Provide the [x, y] coordinate of the cell's center where the given text is located.  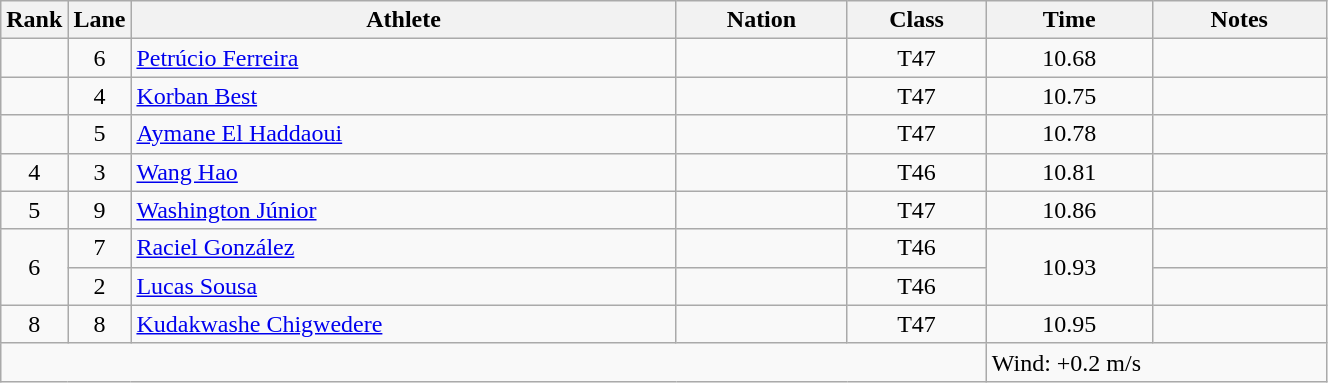
10.68 [1069, 58]
Notes [1239, 20]
2 [100, 286]
Washington Júnior [404, 210]
Nation [762, 20]
7 [100, 248]
10.81 [1069, 172]
Time [1069, 20]
Lucas Sousa [404, 286]
10.75 [1069, 96]
10.78 [1069, 134]
Class [916, 20]
10.86 [1069, 210]
3 [100, 172]
Petrúcio Ferreira [404, 58]
Wang Hao [404, 172]
9 [100, 210]
Aymane El Haddaoui [404, 134]
Rank [34, 20]
Lane [100, 20]
Korban Best [404, 96]
10.95 [1069, 324]
Kudakwashe Chigwedere [404, 324]
10.93 [1069, 267]
Raciel González [404, 248]
Wind: +0.2 m/s [1156, 362]
Athlete [404, 20]
